Determine the [X, Y] coordinate at the center of the cell enclosing the given text.  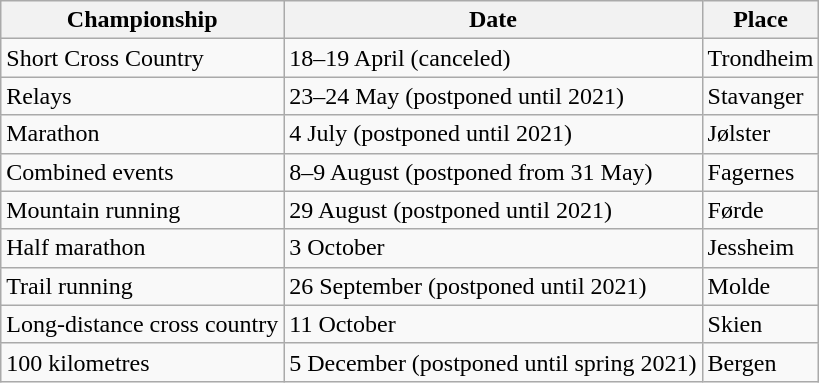
Stavanger [760, 96]
5 December (postponed until spring 2021) [493, 362]
Jølster [760, 134]
29 August (postponed until 2021) [493, 210]
Mountain running [142, 210]
Bergen [760, 362]
Trail running [142, 286]
11 October [493, 324]
Long-distance cross country [142, 324]
Championship [142, 20]
Combined events [142, 172]
100 kilometres [142, 362]
26 September (postponed until 2021) [493, 286]
8–9 August (postponed from 31 May) [493, 172]
Date [493, 20]
Marathon [142, 134]
Skien [760, 324]
Molde [760, 286]
23–24 May (postponed until 2021) [493, 96]
3 October [493, 248]
Fagernes [760, 172]
Relays [142, 96]
4 July (postponed until 2021) [493, 134]
18–19 April (canceled) [493, 58]
Trondheim [760, 58]
Half marathon [142, 248]
Jessheim [760, 248]
Short Cross Country [142, 58]
Place [760, 20]
Førde [760, 210]
